From the cell containing the given text, extract its center point as (x, y) coordinate. 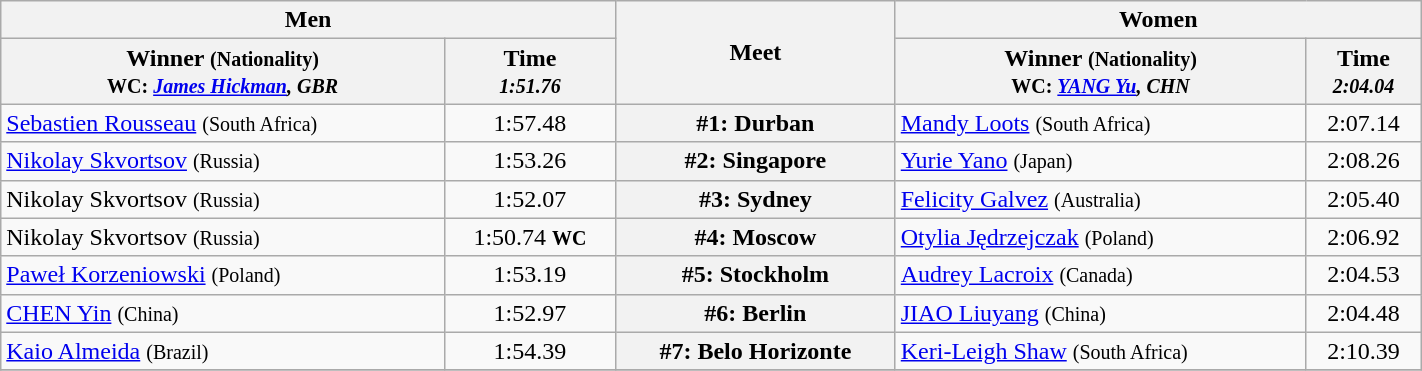
1:53.26 (530, 161)
#3: Sydney (756, 199)
2:04.48 (1364, 313)
Women (1158, 20)
Kaio Almeida (Brazil) (223, 351)
Yurie Yano (Japan) (1100, 161)
JIAO Liuyang (China) (1100, 313)
2:06.92 (1364, 237)
Paweł Korzeniowski (Poland) (223, 275)
Keri-Leigh Shaw (South Africa) (1100, 351)
#4: Moscow (756, 237)
1:50.74 WC (530, 237)
2:10.39 (1364, 351)
1:52.97 (530, 313)
#7: Belo Horizonte (756, 351)
Time 1:51.76 (530, 72)
Audrey Lacroix (Canada) (1100, 275)
#6: Berlin (756, 313)
Winner (Nationality)WC: YANG Yu, CHN (1100, 72)
Winner (Nationality) WC: James Hickman, GBR (223, 72)
1:54.39 (530, 351)
Sebastien Rousseau (South Africa) (223, 123)
Felicity Galvez (Australia) (1100, 199)
2:07.14 (1364, 123)
1:52.07 (530, 199)
2:05.40 (1364, 199)
2:08.26 (1364, 161)
CHEN Yin (China) (223, 313)
Meet (756, 52)
#5: Stockholm (756, 275)
1:53.19 (530, 275)
#1: Durban (756, 123)
Otylia Jędrzejczak (Poland) (1100, 237)
Men (308, 20)
1:57.48 (530, 123)
Time2:04.04 (1364, 72)
2:04.53 (1364, 275)
Mandy Loots (South Africa) (1100, 123)
#2: Singapore (756, 161)
